Detect which cell encompasses the target text, then output its [x, y] center coordinate. 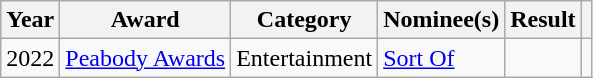
Category [304, 20]
Entertainment [304, 58]
Peabody Awards [146, 58]
Nominee(s) [442, 20]
Award [146, 20]
Result [543, 20]
Year [30, 20]
2022 [30, 58]
Sort Of [442, 58]
